Identify which cell holds the provided text, then report its (x, y) central coordinate. 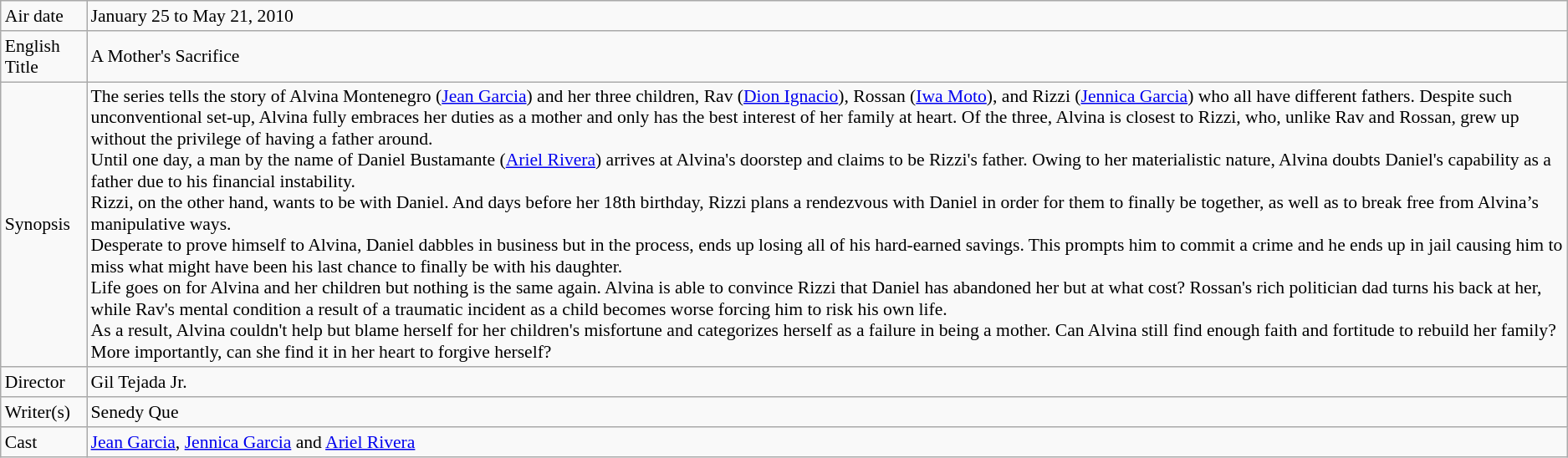
English Title (43, 57)
Director (43, 383)
A Mother's Sacrifice (827, 57)
Gil Tejada Jr. (827, 383)
Jean Garcia, Jennica Garcia and Ariel Rivera (827, 442)
Writer(s) (43, 412)
Senedy Que (827, 412)
Air date (43, 16)
Cast (43, 442)
January 25 to May 21, 2010 (827, 16)
Synopsis (43, 225)
